From the cell containing the given text, extract its center point as [x, y] coordinate. 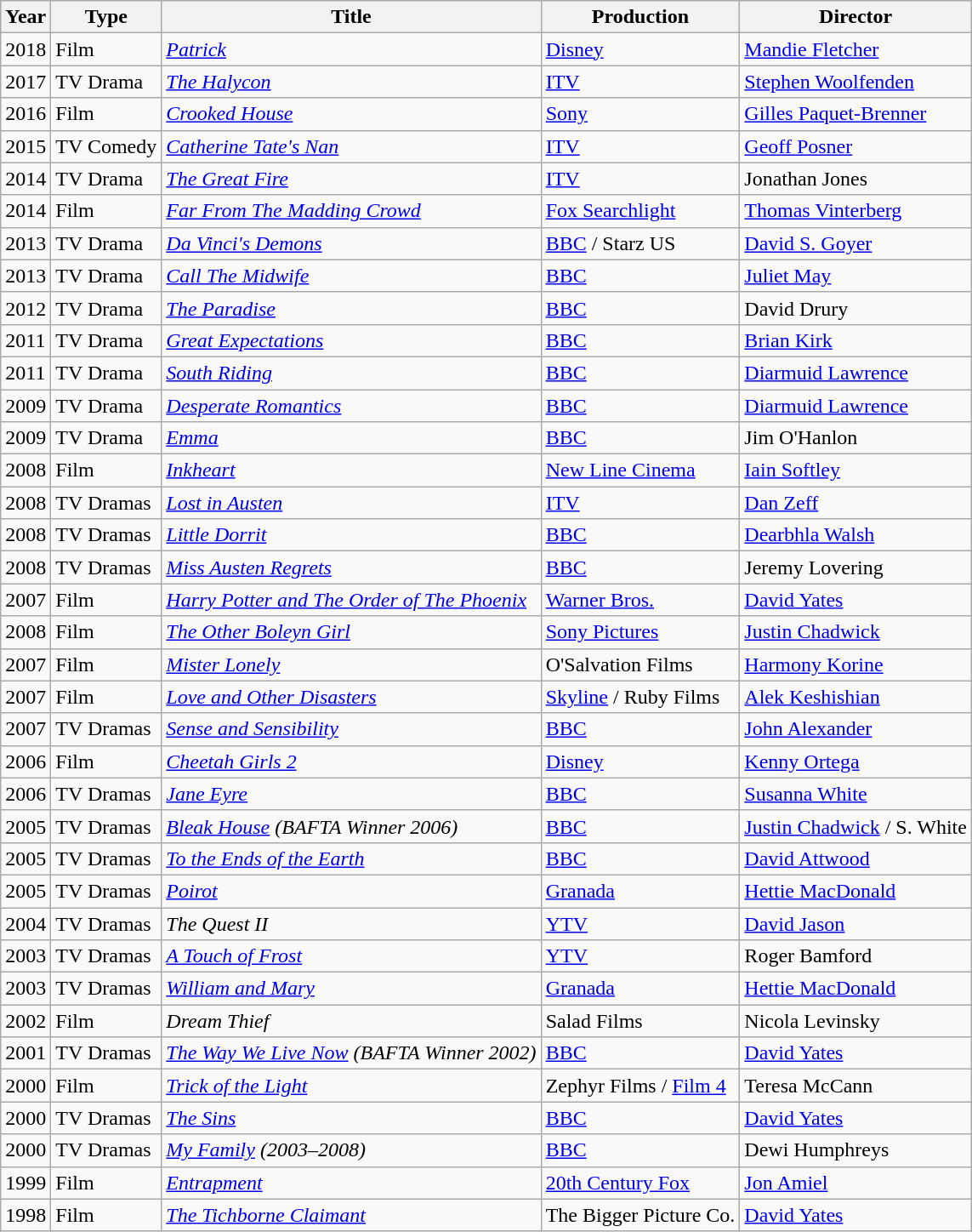
William and Mary [351, 989]
Zephyr Films / Film 4 [640, 1086]
Lost in Austen [351, 503]
Susanna White [855, 794]
2015 [26, 146]
2001 [26, 1053]
1998 [26, 1215]
Da Vinci's Demons [351, 243]
Dearbhla Walsh [855, 535]
David Drury [855, 308]
The Way We Live Now (BAFTA Winner 2002) [351, 1053]
BBC / Starz US [640, 243]
Poirot [351, 891]
David S. Goyer [855, 243]
Patrick [351, 49]
Jim O'Hanlon [855, 438]
Sony [640, 114]
Brian Kirk [855, 340]
Warner Bros. [640, 600]
David Jason [855, 923]
New Line Cinema [640, 471]
2016 [26, 114]
Emma [351, 438]
Call The Midwife [351, 276]
Justin Chadwick [855, 632]
A Touch of Frost [351, 956]
Jonathan Jones [855, 179]
Harmony Korine [855, 664]
2004 [26, 923]
The Other Boleyn Girl [351, 632]
The Paradise [351, 308]
Alek Keshishian [855, 697]
Gilles Paquet-Brenner [855, 114]
2017 [26, 82]
Harry Potter and The Order of The Phoenix [351, 600]
The Halycon [351, 82]
Desperate Romantics [351, 406]
The Bigger Picture Co. [640, 1215]
Jane Eyre [351, 794]
TV Comedy [106, 146]
Geoff Posner [855, 146]
Cheetah Girls 2 [351, 761]
Stephen Woolfenden [855, 82]
Skyline / Ruby Films [640, 697]
My Family (2003–2008) [351, 1150]
To the Ends of the Earth [351, 858]
2012 [26, 308]
20th Century Fox [640, 1183]
1999 [26, 1183]
Sony Pictures [640, 632]
Jeremy Lovering [855, 568]
2002 [26, 1021]
The Tichborne Claimant [351, 1215]
The Quest II [351, 923]
South Riding [351, 373]
Little Dorrit [351, 535]
Catherine Tate's Nan [351, 146]
Justin Chadwick / S. White [855, 826]
Miss Austen Regrets [351, 568]
Mandie Fletcher [855, 49]
Roger Bamford [855, 956]
Teresa McCann [855, 1086]
Salad Films [640, 1021]
Mister Lonely [351, 664]
Kenny Ortega [855, 761]
Nicola Levinsky [855, 1021]
Type [106, 17]
Entrapment [351, 1183]
Dewi Humphreys [855, 1150]
David Attwood [855, 858]
Great Expectations [351, 340]
Far From The Madding Crowd [351, 211]
Production [640, 17]
Iain Softley [855, 471]
John Alexander [855, 729]
Crooked House [351, 114]
Title [351, 17]
2018 [26, 49]
Jon Amiel [855, 1183]
Thomas Vinterberg [855, 211]
Dan Zeff [855, 503]
Inkheart [351, 471]
Year [26, 17]
Sense and Sensibility [351, 729]
Dream Thief [351, 1021]
O'Salvation Films [640, 664]
The Great Fire [351, 179]
Love and Other Disasters [351, 697]
The Sins [351, 1118]
Director [855, 17]
Juliet May [855, 276]
Bleak House (BAFTA Winner 2006) [351, 826]
Fox Searchlight [640, 211]
Trick of the Light [351, 1086]
